Capture the cell that displays the provided text and extract its [X, Y] central coordinate. 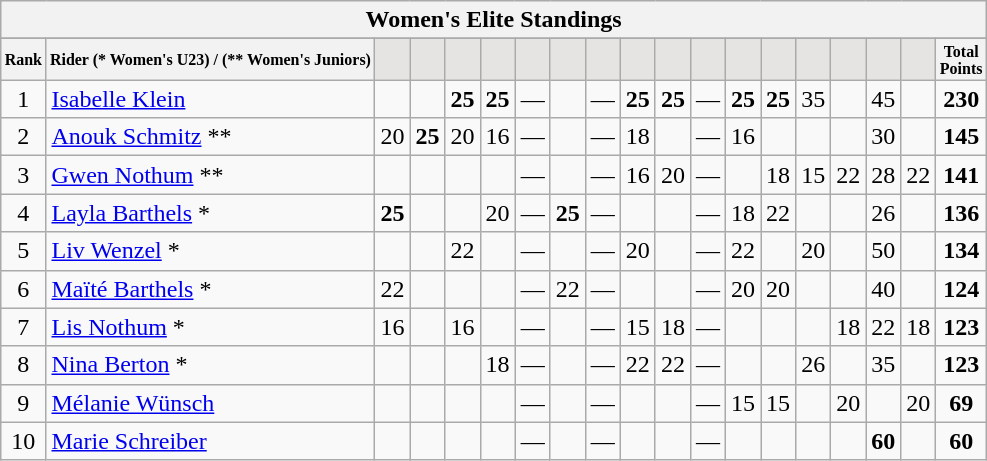
9 [24, 403]
3 [24, 175]
145 [962, 137]
40 [884, 289]
134 [962, 251]
45 [884, 99]
Isabelle Klein [210, 99]
6 [24, 289]
Nina Berton * [210, 365]
Women's Elite Standings [494, 20]
Rank [24, 60]
69 [962, 403]
28 [884, 175]
50 [884, 251]
Maïté Barthels * [210, 289]
Layla Barthels * [210, 213]
Gwen Nothum ** [210, 175]
4 [24, 213]
10 [24, 441]
Mélanie Wünsch [210, 403]
7 [24, 327]
124 [962, 289]
1 [24, 99]
Anouk Schmitz ** [210, 137]
136 [962, 213]
Lis Nothum * [210, 327]
8 [24, 365]
230 [962, 99]
Marie Schreiber [210, 441]
Rider (* Women's U23) / (** Women's Juniors) [210, 60]
30 [884, 137]
141 [962, 175]
Liv Wenzel * [210, 251]
5 [24, 251]
2 [24, 137]
TotalPoints [962, 60]
